Find where the given text appears and provide that cell's center as [X, Y] coordinate. 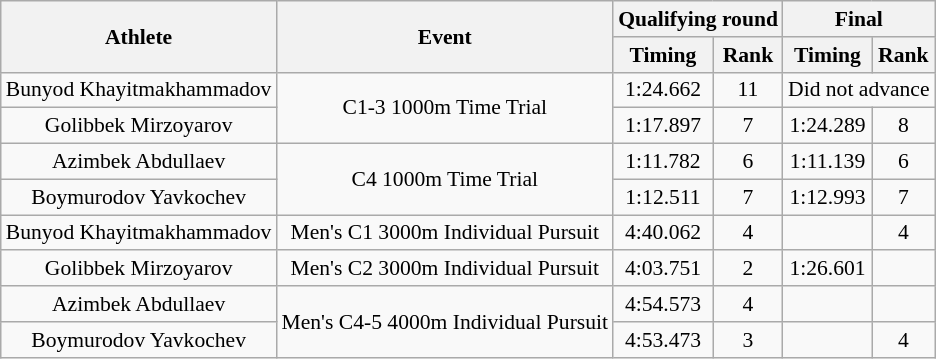
11 [748, 90]
8 [904, 126]
Did not advance [859, 90]
4:03.751 [663, 269]
4:40.062 [663, 233]
Men's C1 3000m Individual Pursuit [444, 233]
Men's C4-5 4000m Individual Pursuit [444, 322]
Qualifying round [698, 19]
3 [748, 340]
1:24.662 [663, 90]
Men's C2 3000m Individual Pursuit [444, 269]
C4 1000m Time Trial [444, 180]
Event [444, 36]
1:12.511 [663, 197]
1:12.993 [828, 197]
Final [859, 19]
Athlete [139, 36]
1:17.897 [663, 126]
1:11.139 [828, 162]
4:54.573 [663, 304]
1:24.289 [828, 126]
C1-3 1000m Time Trial [444, 108]
1:26.601 [828, 269]
2 [748, 269]
4:53.473 [663, 340]
1:11.782 [663, 162]
